From the cell containing the given text, extract its center point as (x, y) coordinate. 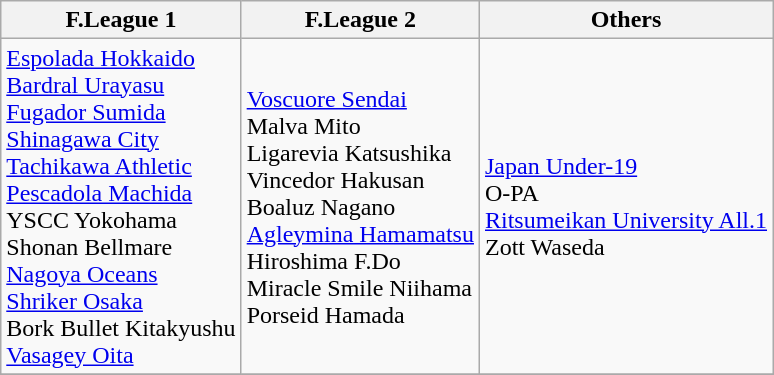
Japan Under-19 O-PA Ritsumeikan University All.1 Zott Waseda (626, 206)
F.League 1 (121, 20)
Others (626, 20)
F.League 2 (360, 20)
